Return the [X, Y] coordinate for the center point of the cell that contains the specified text.  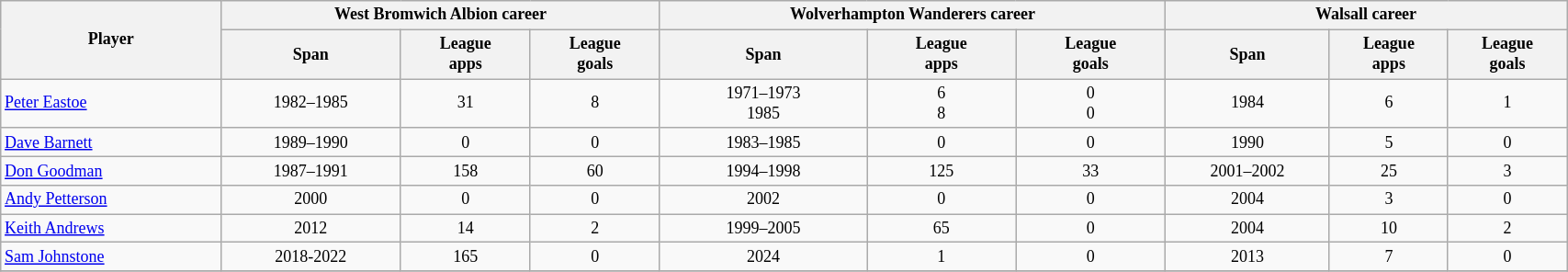
1982–1985 [311, 104]
1984 [1247, 104]
Walsall career [1365, 15]
2012 [311, 228]
60 [595, 171]
1987–1991 [311, 171]
Peter Eastoe [111, 104]
165 [465, 257]
14 [465, 228]
125 [942, 171]
1999–2005 [762, 228]
10 [1389, 228]
6 [1389, 104]
5 [1389, 142]
West Bromwich Albion career [441, 15]
Player [111, 40]
158 [465, 171]
Don Goodman [111, 171]
25 [1389, 171]
2018-2022 [311, 257]
68 [942, 104]
Sam Johnstone [111, 257]
33 [1090, 171]
00 [1090, 104]
2024 [762, 257]
2002 [762, 200]
2001–2002 [1247, 171]
1989–1990 [311, 142]
65 [942, 228]
2013 [1247, 257]
1983–1985 [762, 142]
Dave Barnett [111, 142]
1990 [1247, 142]
7 [1389, 257]
2000 [311, 200]
Keith Andrews [111, 228]
1971–19731985 [762, 104]
1994–1998 [762, 171]
Andy Petterson [111, 200]
31 [465, 104]
8 [595, 104]
Wolverhampton Wanderers career [912, 15]
